Detect which cell encompasses the target text, then output its [X, Y] center coordinate. 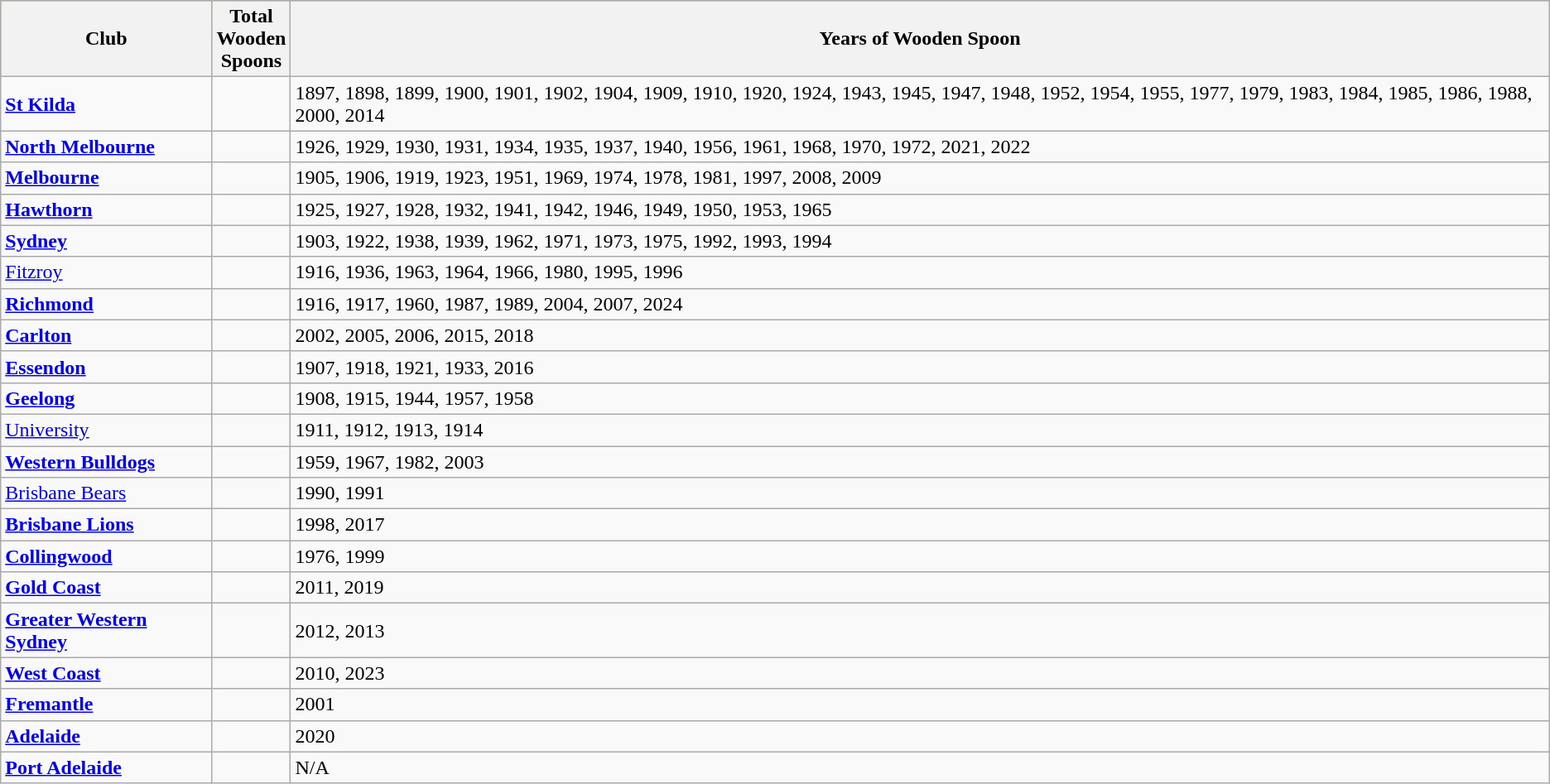
Port Adelaide [106, 767]
2002, 2005, 2006, 2015, 2018 [920, 335]
Greater Western Sydney [106, 631]
Richmond [106, 304]
Hawthorn [106, 209]
1903, 1922, 1938, 1939, 1962, 1971, 1973, 1975, 1992, 1993, 1994 [920, 241]
West Coast [106, 673]
1916, 1936, 1963, 1964, 1966, 1980, 1995, 1996 [920, 272]
Carlton [106, 335]
2010, 2023 [920, 673]
Adelaide [106, 736]
1905, 1906, 1919, 1923, 1951, 1969, 1974, 1978, 1981, 1997, 2008, 2009 [920, 178]
2001 [920, 705]
1907, 1918, 1921, 1933, 2016 [920, 367]
1911, 1912, 1913, 1914 [920, 430]
2012, 2013 [920, 631]
Melbourne [106, 178]
1990, 1991 [920, 493]
1908, 1915, 1944, 1957, 1958 [920, 398]
Gold Coast [106, 588]
Brisbane Lions [106, 525]
Brisbane Bears [106, 493]
Western Bulldogs [106, 461]
Sydney [106, 241]
2020 [920, 736]
TotalWoodenSpoons [252, 39]
1916, 1917, 1960, 1987, 1989, 2004, 2007, 2024 [920, 304]
1959, 1967, 1982, 2003 [920, 461]
Club [106, 39]
2011, 2019 [920, 588]
St Kilda [106, 104]
Essendon [106, 367]
1925, 1927, 1928, 1932, 1941, 1942, 1946, 1949, 1950, 1953, 1965 [920, 209]
Geelong [106, 398]
University [106, 430]
Fremantle [106, 705]
1998, 2017 [920, 525]
North Melbourne [106, 147]
Years of Wooden Spoon [920, 39]
1976, 1999 [920, 556]
1926, 1929, 1930, 1931, 1934, 1935, 1937, 1940, 1956, 1961, 1968, 1970, 1972, 2021, 2022 [920, 147]
N/A [920, 767]
Fitzroy [106, 272]
Collingwood [106, 556]
